Locate the cell with the specified text and output its (x, y) center coordinate. 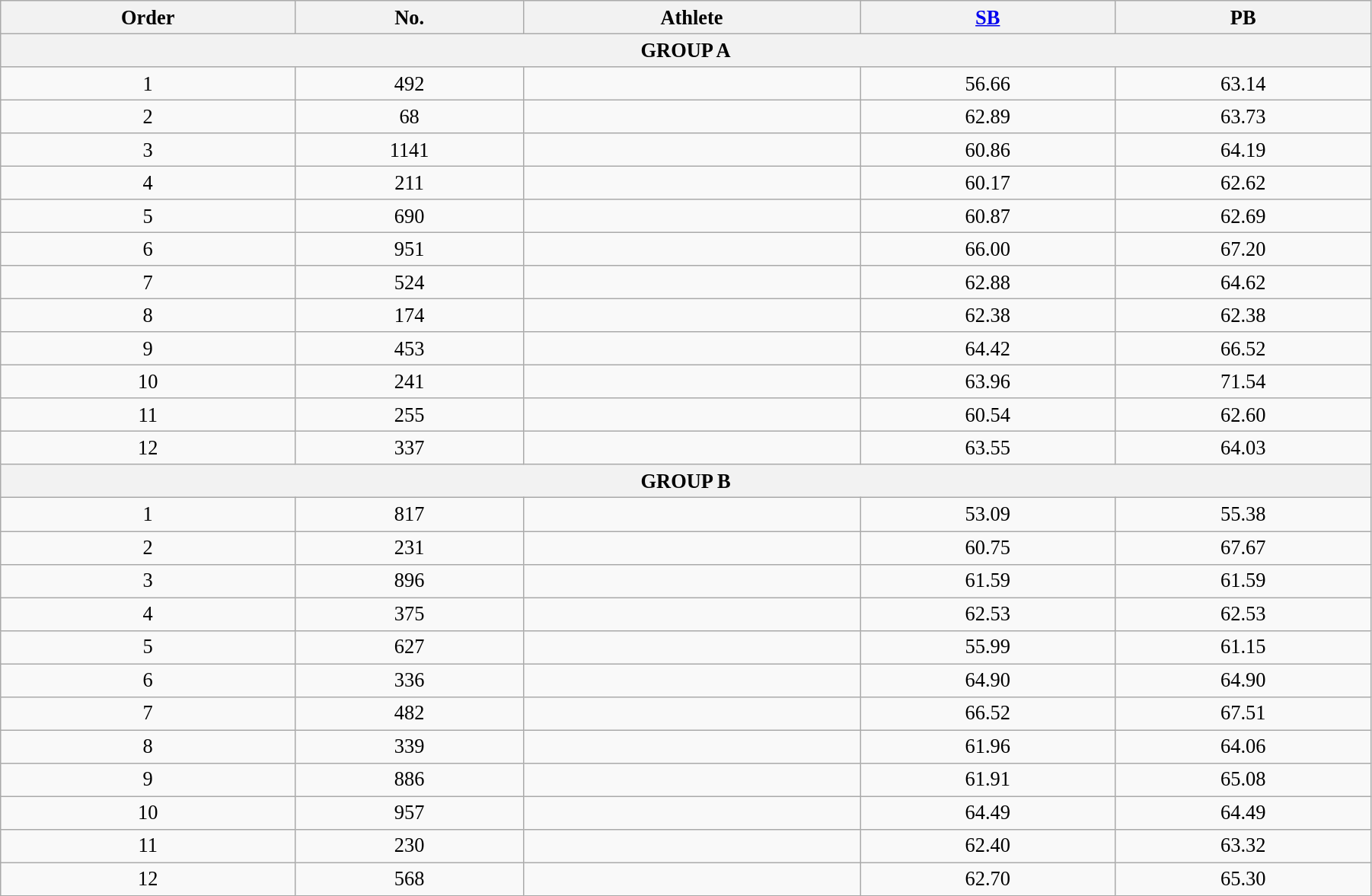
64.06 (1243, 746)
951 (410, 249)
230 (410, 846)
65.08 (1243, 780)
174 (410, 315)
67.51 (1243, 713)
568 (410, 879)
55.38 (1243, 515)
61.91 (988, 780)
61.15 (1243, 647)
896 (410, 581)
62.60 (1243, 415)
64.62 (1243, 282)
61.96 (988, 746)
255 (410, 415)
65.30 (1243, 879)
Order (148, 17)
71.54 (1243, 381)
55.99 (988, 647)
1141 (410, 150)
62.62 (1243, 183)
524 (410, 282)
No. (410, 17)
GROUP A (686, 50)
886 (410, 780)
817 (410, 515)
GROUP B (686, 481)
63.55 (988, 448)
241 (410, 381)
56.66 (988, 83)
375 (410, 614)
Athlete (692, 17)
62.69 (1243, 216)
53.09 (988, 515)
63.96 (988, 381)
453 (410, 349)
339 (410, 746)
690 (410, 216)
957 (410, 812)
211 (410, 183)
60.87 (988, 216)
492 (410, 83)
68 (410, 116)
60.86 (988, 150)
64.42 (988, 349)
60.54 (988, 415)
PB (1243, 17)
67.67 (1243, 547)
62.40 (988, 846)
60.75 (988, 547)
SB (988, 17)
337 (410, 448)
67.20 (1243, 249)
627 (410, 647)
231 (410, 547)
63.32 (1243, 846)
336 (410, 680)
63.14 (1243, 83)
62.89 (988, 116)
62.70 (988, 879)
62.88 (988, 282)
66.00 (988, 249)
64.19 (1243, 150)
64.03 (1243, 448)
482 (410, 713)
63.73 (1243, 116)
60.17 (988, 183)
